Determine the (x, y) coordinate at the center of the cell enclosing the given text.  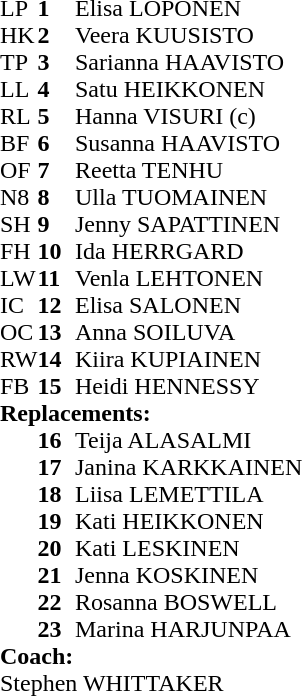
18 (57, 494)
14 (57, 360)
Heidi HENNESSY (188, 386)
OF (19, 170)
20 (57, 548)
Replacements: (151, 414)
Elisa SALONEN (188, 306)
FH (19, 252)
Veera KUUSISTO (188, 36)
N8 (19, 198)
Jenny SAPATTINEN (188, 224)
19 (57, 522)
Kiira KUPIAINEN (188, 360)
7 (57, 170)
17 (57, 468)
Hanna VISURI (c) (188, 116)
Ida HERRGARD (188, 252)
RL (19, 116)
SH (19, 224)
Reetta TENHU (188, 170)
Anna SOILUVA (188, 332)
5 (57, 116)
21 (57, 576)
Satu HEIKKONEN (188, 90)
Ulla TUOMAINEN (188, 198)
Sarianna HAAVISTO (188, 62)
10 (57, 252)
Janina KARKKAINEN (188, 468)
6 (57, 144)
15 (57, 386)
16 (57, 440)
13 (57, 332)
9 (57, 224)
8 (57, 198)
Susanna HAAVISTO (188, 144)
HK (19, 36)
BF (19, 144)
LL (19, 90)
FB (19, 386)
Venla LEHTONEN (188, 278)
Liisa LEMETTILA (188, 494)
23 (57, 630)
IC (19, 306)
2 (57, 36)
3 (57, 62)
11 (57, 278)
Teija ALASALMI (188, 440)
Jenna KOSKINEN (188, 576)
22 (57, 602)
12 (57, 306)
Rosanna BOSWELL (188, 602)
Kati HEIKKONEN (188, 522)
Marina HARJUNPAA (188, 630)
4 (57, 90)
LW (19, 278)
TP (19, 62)
OC (19, 332)
Coach: (151, 656)
RW (19, 360)
Kati LESKINEN (188, 548)
